Capture the cell that displays the provided text and extract its [X, Y] central coordinate. 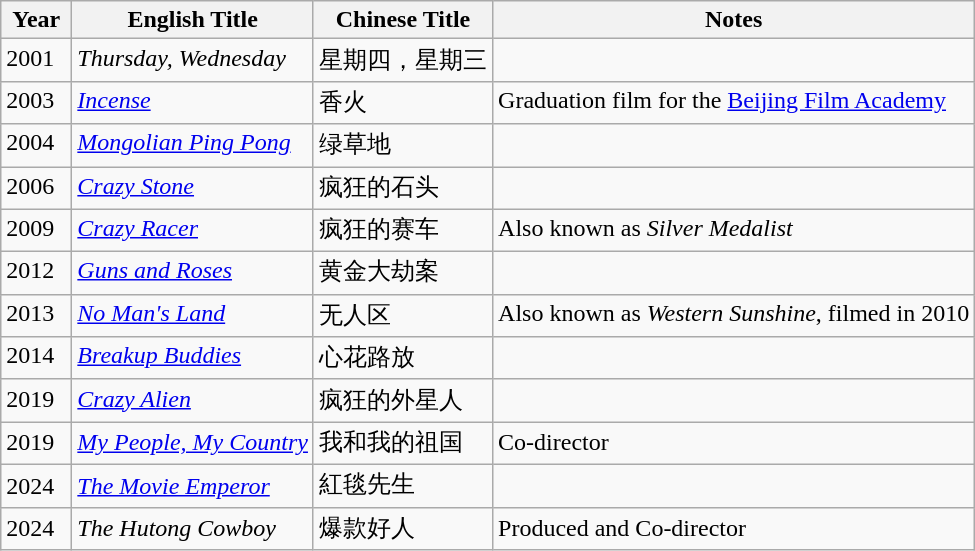
绿草地 [402, 146]
2001 [36, 60]
心花路放 [402, 358]
2013 [36, 316]
Year [36, 20]
紅毯先生 [402, 486]
Chinese Title [402, 20]
Guns and Roses [193, 274]
Incense [193, 102]
The Hutong Cowboy [193, 528]
Also known as Western Sunshine, filmed in 2010 [734, 316]
Crazy Stone [193, 188]
Produced and Co-director [734, 528]
疯狂的石头 [402, 188]
2009 [36, 230]
无人区 [402, 316]
2012 [36, 274]
2004 [36, 146]
香火 [402, 102]
No Man's Land [193, 316]
Graduation film for the Beijing Film Academy [734, 102]
黄金大劫案 [402, 274]
Crazy Racer [193, 230]
The Movie Emperor [193, 486]
English Title [193, 20]
Breakup Buddies [193, 358]
星期四，星期三 [402, 60]
疯狂的外星人 [402, 400]
Mongolian Ping Pong [193, 146]
疯狂的赛车 [402, 230]
2014 [36, 358]
我和我的祖国 [402, 444]
Notes [734, 20]
Crazy Alien [193, 400]
2003 [36, 102]
爆款好人 [402, 528]
2006 [36, 188]
My People, My Country [193, 444]
Thursday, Wednesday [193, 60]
Co-director [734, 444]
Also known as Silver Medalist [734, 230]
